Return the [X, Y] coordinate for the center point of the cell that contains the specified text.  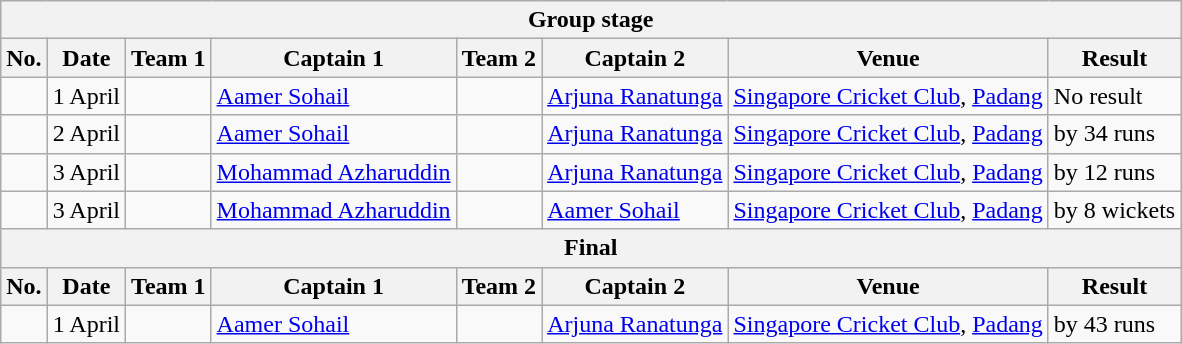
Group stage [591, 20]
Final [591, 248]
by 8 wickets [1114, 210]
by 43 runs [1114, 324]
2 April [86, 134]
by 12 runs [1114, 172]
by 34 runs [1114, 134]
No result [1114, 96]
